Find where the given text appears and provide that cell's center as [x, y] coordinate. 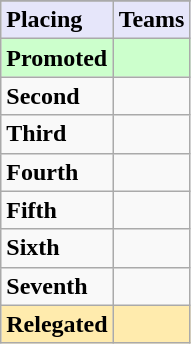
Second [57, 96]
Fifth [57, 210]
Relegated [57, 324]
Fourth [57, 172]
Promoted [57, 58]
Third [57, 134]
Teams [152, 20]
Seventh [57, 286]
Placing [57, 20]
Sixth [57, 248]
